Identify which cell holds the provided text, then report its (X, Y) central coordinate. 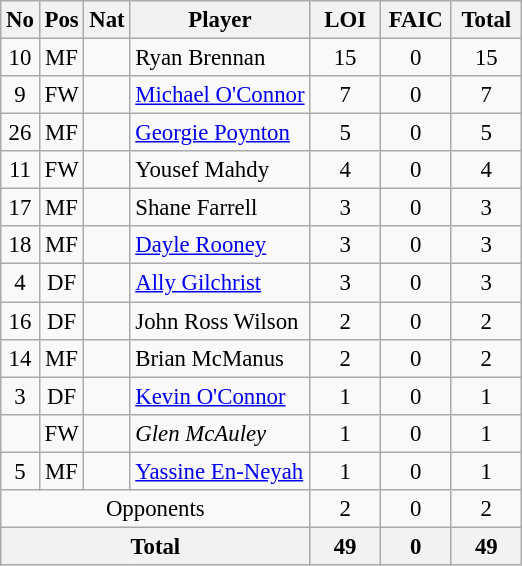
Yassine En-Neyah (220, 471)
Ally Gilchrist (220, 283)
Nat (107, 20)
John Ross Wilson (220, 321)
16 (20, 321)
18 (20, 245)
Dayle Rooney (220, 245)
Shane Farrell (220, 208)
Michael O'Connor (220, 95)
LOI (346, 20)
No (20, 20)
Georgie Poynton (220, 133)
Ryan Brennan (220, 58)
Glen McAuley (220, 433)
Yousef Mahdy (220, 170)
Player (220, 20)
Kevin O'Connor (220, 396)
14 (20, 358)
9 (20, 95)
Brian McManus (220, 358)
Pos (62, 20)
11 (20, 170)
FAIC (416, 20)
26 (20, 133)
Opponents (156, 509)
17 (20, 208)
10 (20, 58)
